For the text-containing cell, return its midpoint in (x, y) coordinate format. 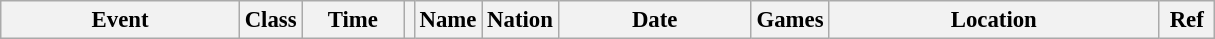
Event (120, 20)
Ref (1187, 20)
Time (353, 20)
Class (270, 20)
Date (654, 20)
Name (448, 20)
Nation (520, 20)
Location (994, 20)
Games (790, 20)
